Identify which cell holds the provided text, then report its [x, y] central coordinate. 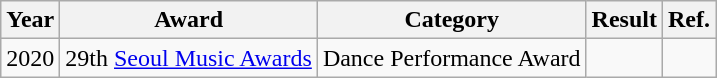
Year [30, 20]
Result [624, 20]
Award [189, 20]
2020 [30, 58]
Dance Performance Award [452, 58]
Category [452, 20]
29th Seoul Music Awards [189, 58]
Ref. [688, 20]
